For the text-containing cell, return its midpoint in (x, y) coordinate format. 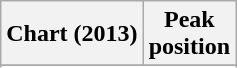
Peak position (189, 34)
Chart (2013) (72, 34)
